Pinpoint the cell where the given text exists, returning its [x, y] midpoint coordinate. 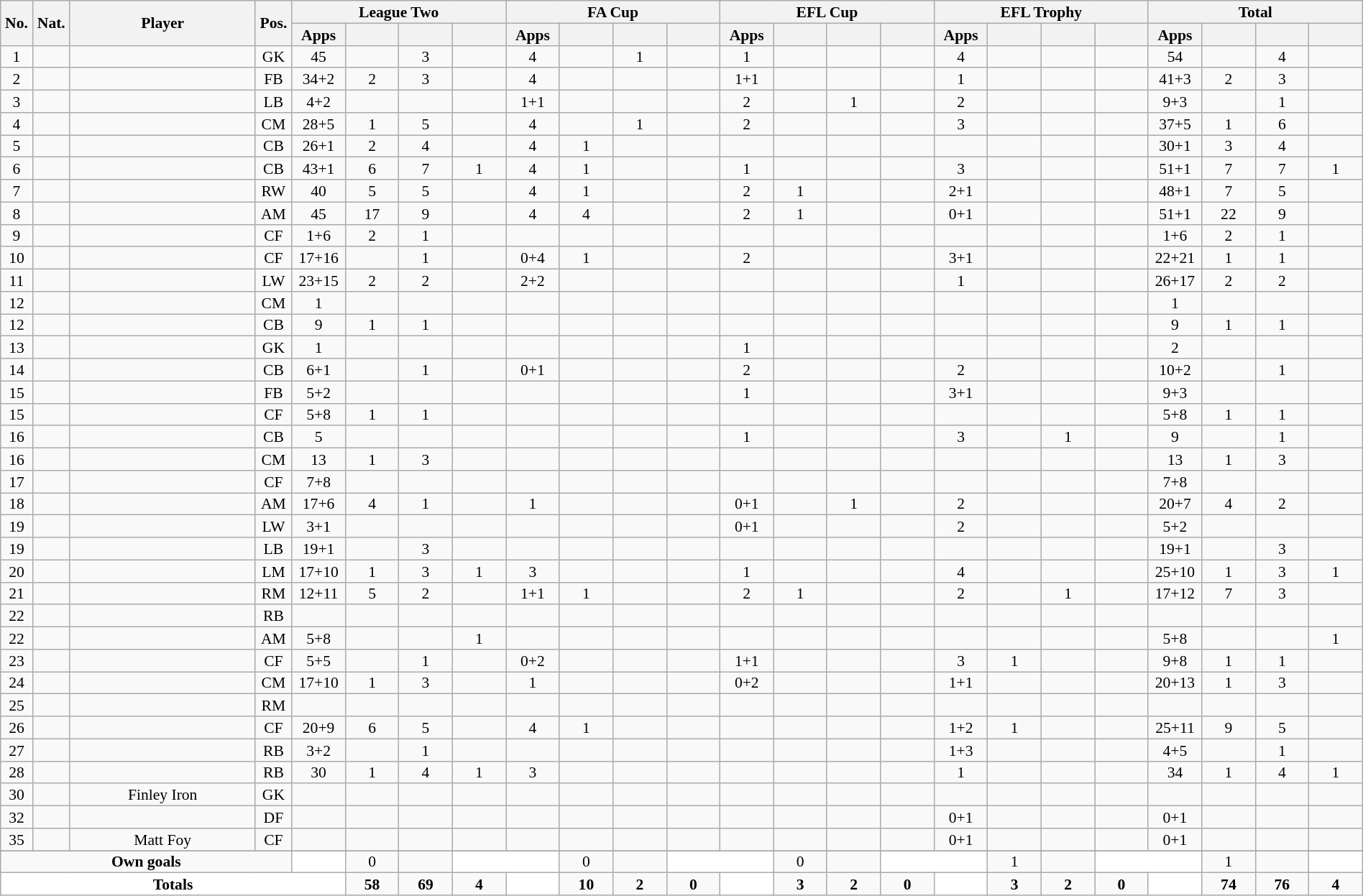
No. [17, 23]
Player [162, 23]
26+17 [1175, 280]
37+5 [1175, 124]
6+1 [318, 369]
25+11 [1175, 727]
4+2 [318, 102]
17+16 [318, 259]
League Two [399, 11]
LM [273, 571]
20 [17, 571]
27 [17, 750]
5+5 [318, 661]
18 [17, 504]
EFL Trophy [1041, 11]
2+1 [960, 191]
Nat. [51, 23]
Matt Foy [162, 839]
RW [273, 191]
25 [17, 706]
17+12 [1175, 594]
12+11 [318, 594]
32 [17, 818]
35 [17, 839]
26 [17, 727]
20+7 [1175, 504]
Own goals [147, 862]
41+3 [1175, 79]
26+1 [318, 147]
2+2 [533, 280]
28 [17, 772]
34+2 [318, 79]
1+2 [960, 727]
58 [372, 884]
11 [17, 280]
3+2 [318, 750]
14 [17, 369]
28+5 [318, 124]
Finley Iron [162, 795]
FA Cup [613, 11]
43+1 [318, 168]
Pos. [273, 23]
25+10 [1175, 571]
9+8 [1175, 661]
48+1 [1175, 191]
0+4 [533, 259]
Total [1255, 11]
17+6 [318, 504]
22+21 [1175, 259]
34 [1175, 772]
76 [1282, 884]
20+9 [318, 727]
10+2 [1175, 369]
Totals [173, 884]
8 [17, 213]
23 [17, 661]
EFL Cup [827, 11]
74 [1229, 884]
4+5 [1175, 750]
20+13 [1175, 683]
DF [273, 818]
54 [1175, 56]
30+1 [1175, 147]
21 [17, 594]
40 [318, 191]
23+15 [318, 280]
69 [426, 884]
1+3 [960, 750]
24 [17, 683]
